Provide the [X, Y] coordinate of the cell's center where the given text is located.  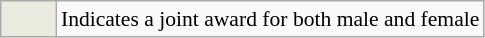
Indicates a joint award for both male and female [270, 19]
